Return the (X, Y) coordinate for the center point of the cell that contains the specified text.  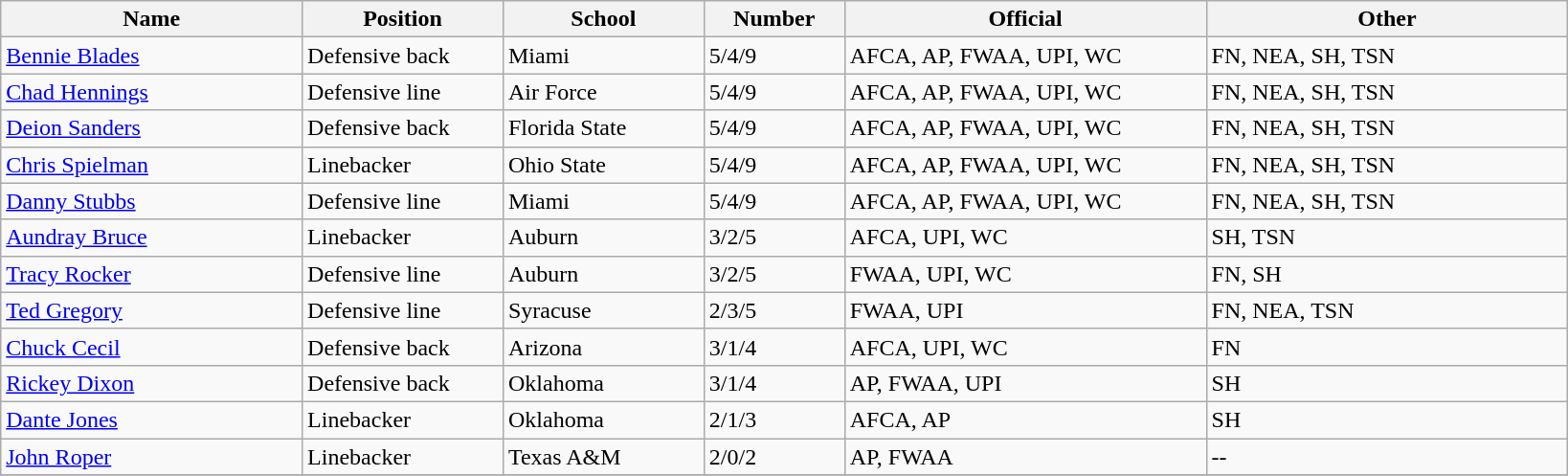
Ted Gregory (151, 310)
John Roper (151, 457)
Air Force (603, 92)
Arizona (603, 347)
Syracuse (603, 310)
Deion Sanders (151, 128)
Official (1025, 19)
FN, SH (1387, 274)
AP, FWAA (1025, 457)
FWAA, UPI (1025, 310)
Chris Spielman (151, 165)
2/0/2 (773, 457)
Position (403, 19)
Other (1387, 19)
2/3/5 (773, 310)
Dante Jones (151, 419)
Danny Stubbs (151, 201)
2/1/3 (773, 419)
Florida State (603, 128)
-- (1387, 457)
School (603, 19)
FN, NEA, TSN (1387, 310)
Ohio State (603, 165)
AP, FWAA, UPI (1025, 383)
Chad Hennings (151, 92)
Name (151, 19)
Aundray Bruce (151, 238)
Bennie Blades (151, 56)
Chuck Cecil (151, 347)
AFCA, AP (1025, 419)
SH, TSN (1387, 238)
FWAA, UPI, WC (1025, 274)
Texas A&M (603, 457)
Number (773, 19)
Tracy Rocker (151, 274)
FN (1387, 347)
Rickey Dixon (151, 383)
